Locate the cell with the specified text and output its [X, Y] center coordinate. 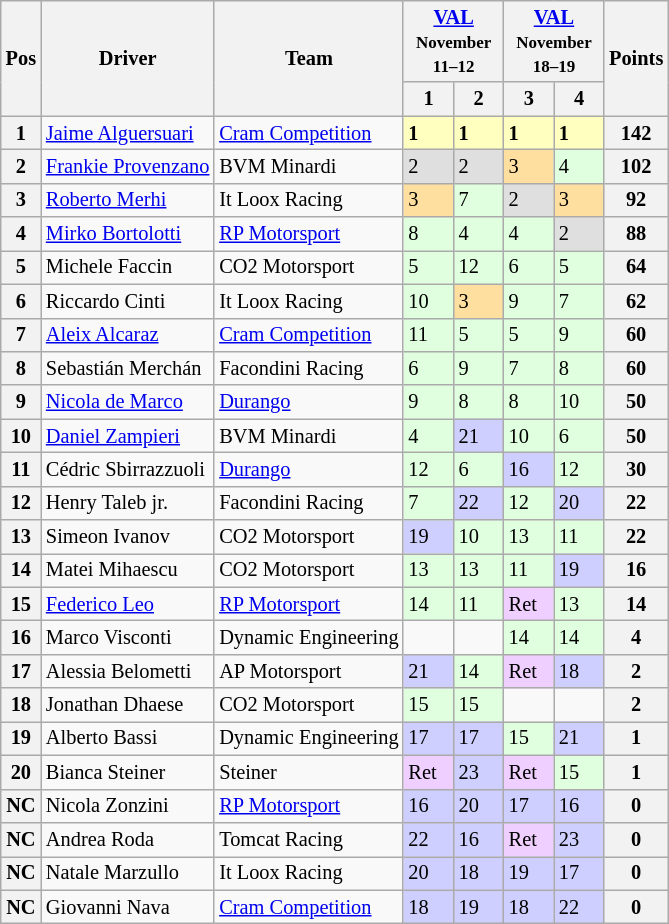
Pos [21, 58]
Points [636, 58]
AP Motorsport [308, 671]
Michele Faccin [128, 267]
Steiner [308, 772]
Tomcat Racing [308, 839]
62 [636, 301]
Nicola de Marco [128, 402]
Alessia Belometti [128, 671]
Frankie Provenzano [128, 166]
102 [636, 166]
Daniel Zampieri [128, 436]
Giovanni Nava [128, 907]
VALNovember 11–12 [453, 41]
Matei Mihaescu [128, 570]
Cédric Sbirrazzuoli [128, 469]
Alberto Bassi [128, 738]
Simeon Ivanov [128, 537]
64 [636, 267]
VALNovember 18–19 [554, 41]
Sebastián Merchán [128, 368]
Driver [128, 58]
Bianca Steiner [128, 772]
Marco Visconti [128, 637]
Henry Taleb jr. [128, 503]
Jonathan Dhaese [128, 705]
Federico Leo [128, 604]
Team [308, 58]
30 [636, 469]
88 [636, 234]
Jaime Alguersuari [128, 133]
Mirko Bortolotti [128, 234]
Andrea Roda [128, 839]
Nicola Zonzini [128, 806]
Riccardo Cinti [128, 301]
Natale Marzullo [128, 873]
Aleix Alcaraz [128, 335]
Roberto Merhi [128, 200]
92 [636, 200]
142 [636, 133]
